Determine the (X, Y) coordinate at the center of the cell enclosing the given text.  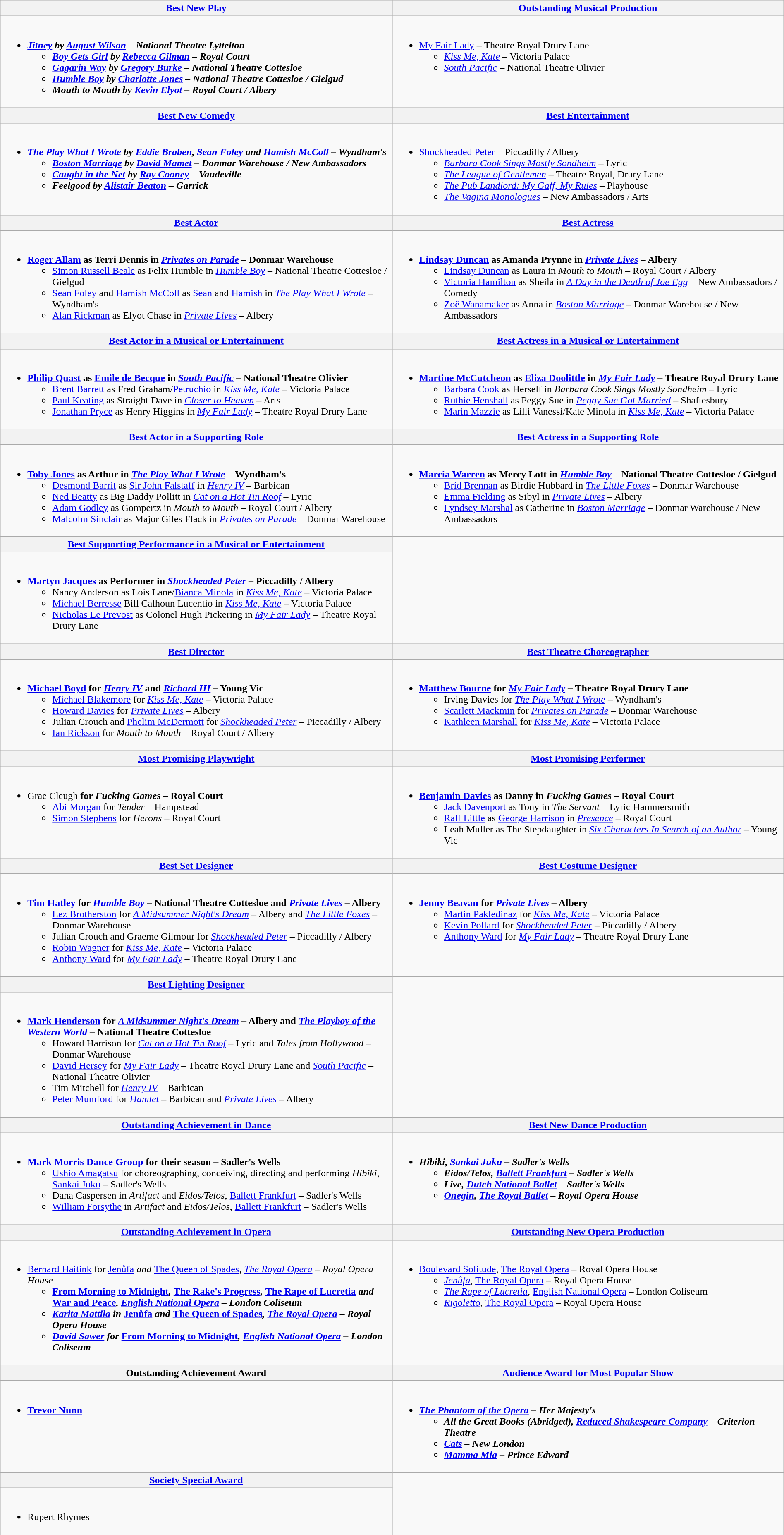
Best Actress (588, 223)
Best Actor (196, 223)
Best Costume Designer (588, 866)
Outstanding Musical Production (588, 8)
Outstanding Achievement in Opera (196, 1232)
Audience Award for Most Popular Show (588, 1373)
Outstanding New Opera Production (588, 1232)
Best Actor in a Supporting Role (196, 437)
Best Actress in a Supporting Role (588, 437)
Society Special Award (196, 1480)
Best New Dance Production (588, 1125)
Most Promising Performer (588, 759)
Outstanding Achievement in Dance (196, 1125)
Best Set Designer (196, 866)
Outstanding Achievement Award (196, 1373)
Best New Play (196, 8)
Best Actress in a Musical or Entertainment (588, 341)
My Fair Lady – Theatre Royal Drury LaneKiss Me, Kate – Victoria PalaceSouth Pacific – National Theatre Olivier (588, 62)
Rupert Rhymes (196, 1511)
Best Theatre Choreographer (588, 652)
Trevor Nunn (196, 1427)
Best Director (196, 652)
Grae Cleugh for Fucking Games – Royal CourtAbi Morgan for Tender – HampsteadSimon Stephens for Herons – Royal Court (196, 813)
Most Promising Playwright (196, 759)
Best New Comedy (196, 115)
Best Supporting Performance in a Musical or Entertainment (196, 544)
Best Lighting Designer (196, 984)
Best Entertainment (588, 115)
Best Actor in a Musical or Entertainment (196, 341)
